Extract the (x, y) coordinate from the center of the cell holding the provided text.  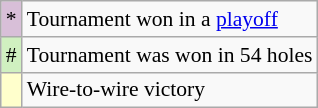
# (12, 55)
Wire-to-wire victory (170, 90)
* (12, 19)
Tournament won in a playoff (170, 19)
Tournament was won in 54 holes (170, 55)
